Scan for the cell matching the given text and deliver its (x, y) coordinate at center. 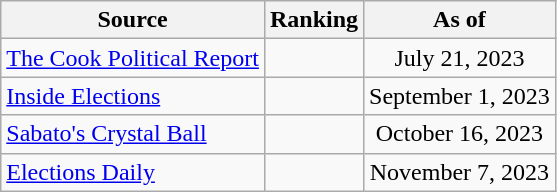
Elections Daily (133, 172)
October 16, 2023 (460, 134)
Sabato's Crystal Ball (133, 134)
Source (133, 20)
Ranking (314, 20)
Inside Elections (133, 96)
As of (460, 20)
The Cook Political Report (133, 58)
November 7, 2023 (460, 172)
July 21, 2023 (460, 58)
September 1, 2023 (460, 96)
